Identify which cell holds the provided text, then report its (x, y) central coordinate. 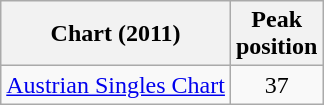
Peakposition (276, 34)
Austrian Singles Chart (116, 85)
Chart (2011) (116, 34)
37 (276, 85)
